Return the (x, y) coordinate for the center point of the cell that contains the specified text.  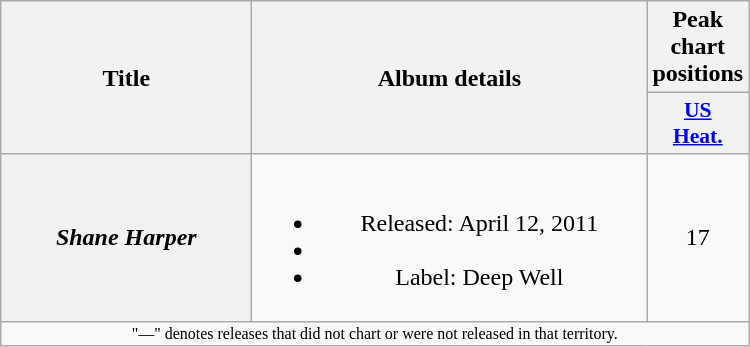
USHeat. (698, 124)
Title (126, 78)
Peak chart positions (698, 47)
Album details (450, 78)
"—" denotes releases that did not chart or were not released in that territory. (375, 333)
Shane Harper (126, 238)
Released: April 12, 2011Label: Deep Well (450, 238)
17 (698, 238)
